Detect which cell encompasses the target text, then output its [x, y] center coordinate. 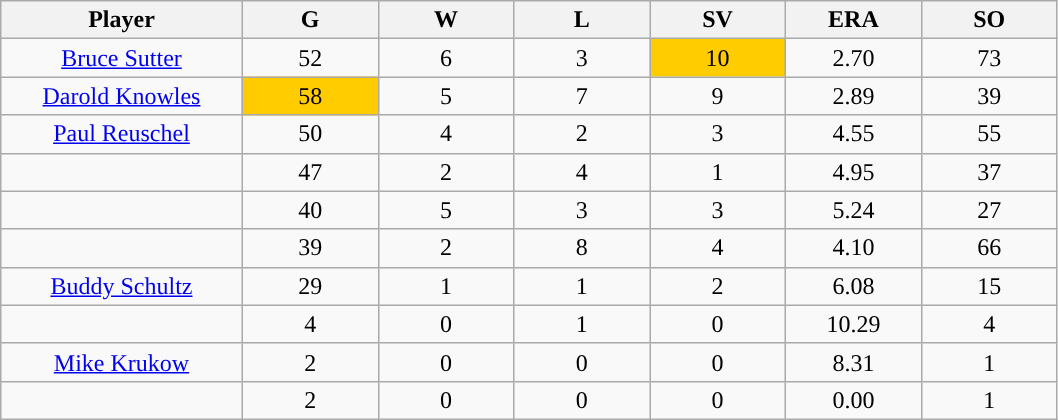
Buddy Schultz [122, 286]
55 [989, 134]
8 [582, 248]
50 [310, 134]
Player [122, 20]
7 [582, 96]
Bruce Sutter [122, 58]
29 [310, 286]
27 [989, 210]
6.08 [854, 286]
8.31 [854, 362]
6 [446, 58]
52 [310, 58]
ERA [854, 20]
10 [718, 58]
2.70 [854, 58]
4.10 [854, 248]
47 [310, 172]
SV [718, 20]
W [446, 20]
15 [989, 286]
4.95 [854, 172]
2.89 [854, 96]
Paul Reuschel [122, 134]
40 [310, 210]
5.24 [854, 210]
SO [989, 20]
L [582, 20]
37 [989, 172]
73 [989, 58]
9 [718, 96]
0.00 [854, 400]
Mike Krukow [122, 362]
Darold Knowles [122, 96]
58 [310, 96]
66 [989, 248]
G [310, 20]
10.29 [854, 324]
4.55 [854, 134]
